Return [x, y] of the center of cell containing provided text 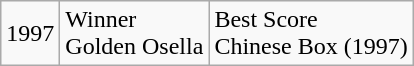
1997 [30, 34]
WinnerGolden Osella [134, 34]
Best ScoreChinese Box (1997) [311, 34]
